Determine the (x, y) coordinate at the center of the cell enclosing the given text.  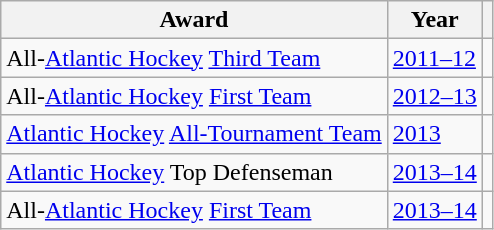
All-Atlantic Hockey Third Team (194, 58)
2012–13 (434, 96)
Atlantic Hockey Top Defenseman (194, 172)
Award (194, 20)
Atlantic Hockey All-Tournament Team (194, 134)
2013 (434, 134)
2011–12 (434, 58)
Year (434, 20)
